Provide the (x, y) coordinate of the cell's center where the given text is located.  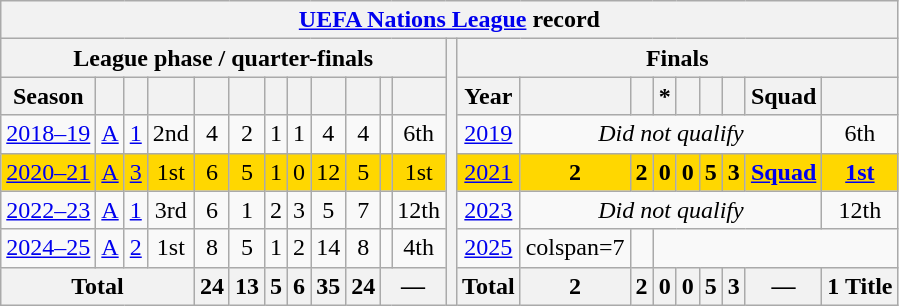
2021 (489, 172)
Finals (678, 58)
2023 (489, 210)
2024–25 (48, 248)
League phase / quarter-finals (224, 58)
2022–23 (48, 210)
3rd (170, 210)
12 (328, 172)
2025 (489, 248)
2nd (170, 134)
14 (328, 248)
35 (328, 286)
UEFA Nations League record (450, 20)
7 (364, 210)
13 (246, 286)
* (664, 96)
Season (48, 96)
2020–21 (48, 172)
4th (419, 248)
2018–19 (48, 134)
1 Title (860, 286)
Year (489, 96)
2019 (489, 134)
colspan=7 (575, 248)
